Locate the cell with the specified text and output its [X, Y] center coordinate. 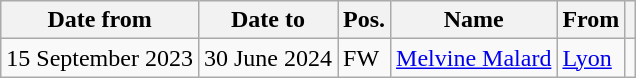
15 September 2023 [100, 58]
Melvine Malard [474, 58]
Name [474, 20]
Lyon [591, 58]
Date from [100, 20]
Date to [268, 20]
Pos. [364, 20]
30 June 2024 [268, 58]
From [591, 20]
FW [364, 58]
